Return the [X, Y] coordinate for the center point of the cell that contains the specified text.  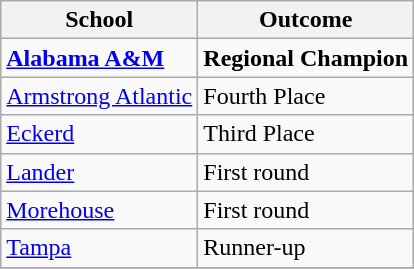
Lander [100, 172]
School [100, 20]
Tampa [100, 248]
Alabama A&M [100, 58]
Runner-up [306, 248]
Fourth Place [306, 96]
Eckerd [100, 134]
Third Place [306, 134]
Regional Champion [306, 58]
Armstrong Atlantic [100, 96]
Morehouse [100, 210]
Outcome [306, 20]
